Search for the cell housing the specified text and yield its [X, Y] center coordinate. 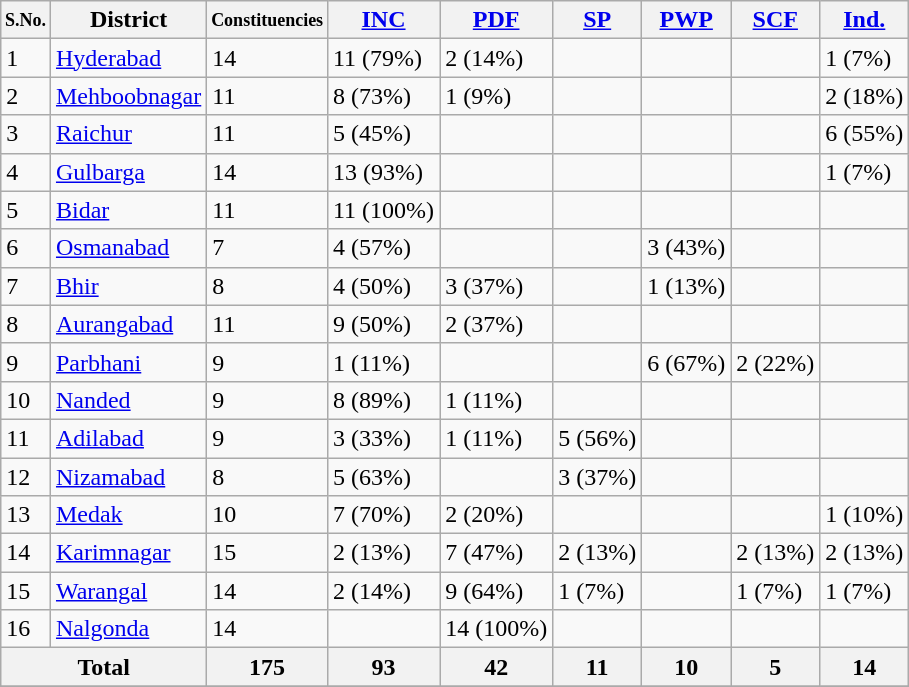
Gulbarga [128, 172]
8 (73%) [383, 96]
SCF [776, 20]
Medak [128, 515]
7 (70%) [383, 515]
5 (56%) [598, 438]
1 (13%) [686, 286]
7 (47%) [496, 553]
14 (100%) [496, 629]
Karimnagar [128, 553]
INC [383, 20]
6 (55%) [864, 134]
2 (20%) [496, 515]
4 (50%) [383, 286]
16 [26, 629]
11 (79%) [383, 58]
Bidar [128, 210]
11 (100%) [383, 210]
Mehboobnagar [128, 96]
S.No. [26, 20]
6 [26, 248]
3 [26, 134]
8 (89%) [383, 400]
4 (57%) [383, 248]
9 (64%) [496, 591]
3 (33%) [383, 438]
Bhir [128, 286]
6 (67%) [686, 362]
PWP [686, 20]
1 (9%) [496, 96]
2 [26, 96]
42 [496, 667]
Parbhani [128, 362]
Raichur [128, 134]
13 (93%) [383, 172]
1 (10%) [864, 515]
5 (45%) [383, 134]
SP [598, 20]
12 [26, 477]
Ind. [864, 20]
Aurangabad [128, 324]
4 [26, 172]
9 (50%) [383, 324]
175 [268, 667]
PDF [496, 20]
3 (43%) [686, 248]
Nizamabad [128, 477]
Osmanabad [128, 248]
Hyderabad [128, 58]
5 (63%) [383, 477]
2 (22%) [776, 362]
Nanded [128, 400]
2 (37%) [496, 324]
Warangal [128, 591]
Total [104, 667]
Adilabad [128, 438]
Constituencies [268, 20]
93 [383, 667]
1 [26, 58]
13 [26, 515]
District [128, 20]
Nalgonda [128, 629]
2 (18%) [864, 96]
